Detect which cell encompasses the target text, then output its (x, y) center coordinate. 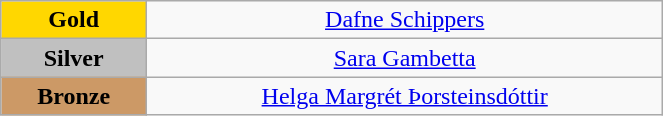
Bronze (74, 96)
Gold (74, 20)
Helga Margrét Þorsteinsdóttir (405, 96)
Sara Gambetta (405, 58)
Silver (74, 58)
Dafne Schippers (405, 20)
